Return the [X, Y] coordinate for the center point of the cell that contains the specified text.  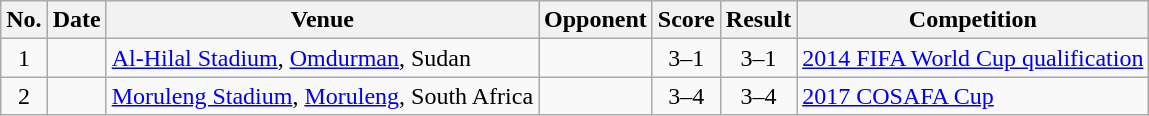
Moruleng Stadium, Moruleng, South Africa [322, 96]
Date [76, 20]
1 [24, 58]
Result [758, 20]
Score [686, 20]
2017 COSAFA Cup [973, 96]
2 [24, 96]
2014 FIFA World Cup qualification [973, 58]
Al-Hilal Stadium, Omdurman, Sudan [322, 58]
Opponent [596, 20]
Competition [973, 20]
No. [24, 20]
Venue [322, 20]
